Provide the (X, Y) coordinate of the cell's center where the given text is located.  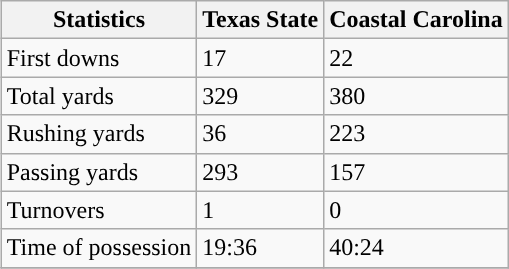
0 (416, 210)
1 (260, 210)
17 (260, 58)
Passing yards (99, 172)
19:36 (260, 248)
Total yards (99, 96)
Rushing yards (99, 134)
Statistics (99, 20)
First downs (99, 58)
Texas State (260, 20)
293 (260, 172)
380 (416, 96)
22 (416, 58)
Coastal Carolina (416, 20)
40:24 (416, 248)
Turnovers (99, 210)
223 (416, 134)
Time of possession (99, 248)
157 (416, 172)
329 (260, 96)
36 (260, 134)
